Search for the cell housing the specified text and yield its (X, Y) center coordinate. 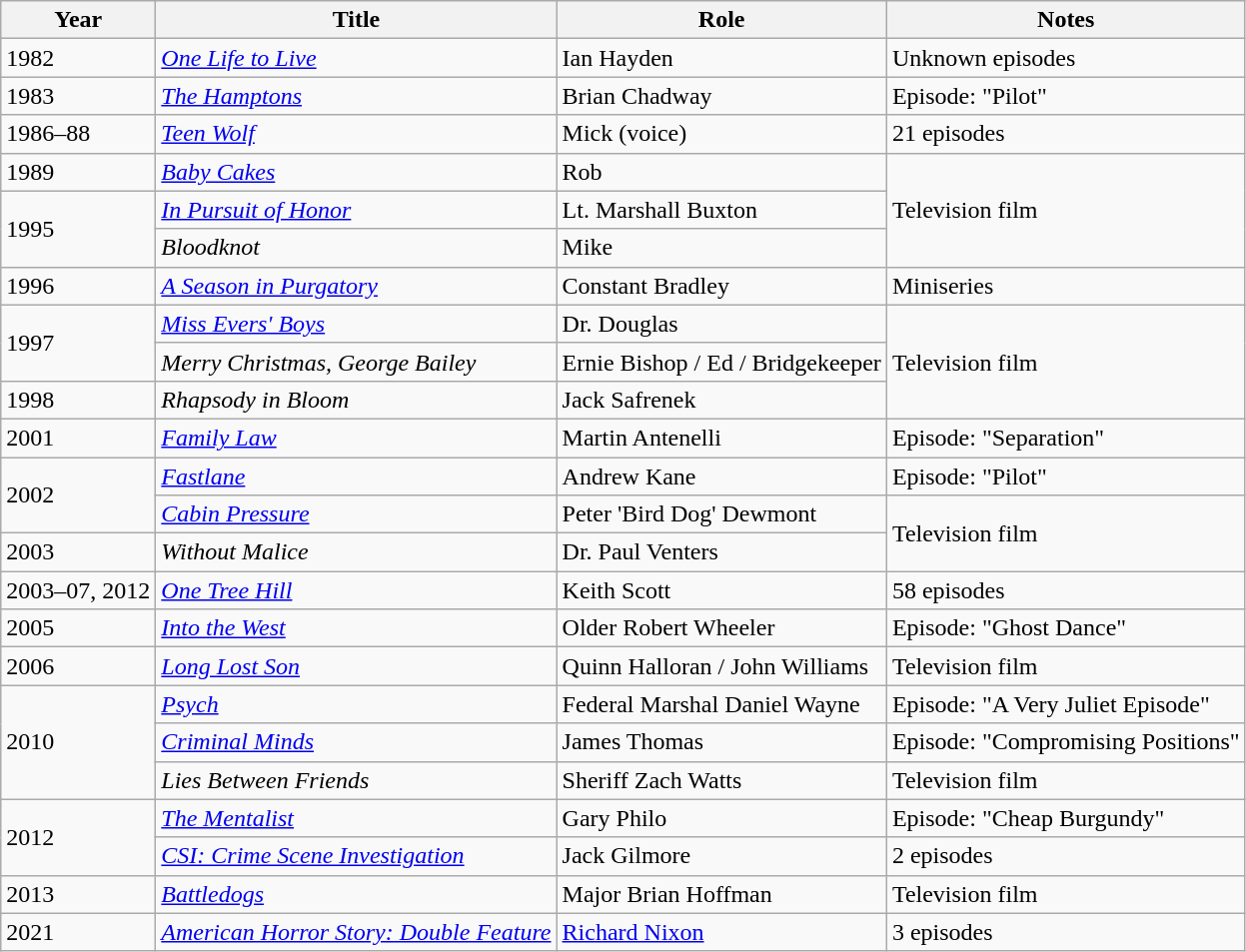
Unknown episodes (1065, 58)
Long Lost Son (356, 666)
Ernie Bishop / Ed / Bridgekeeper (721, 362)
Episode: "A Very Juliet Episode" (1065, 704)
2005 (78, 628)
1983 (78, 96)
Rhapsody in Bloom (356, 400)
2 episodes (1065, 856)
2003 (78, 552)
Keith Scott (721, 590)
1989 (78, 172)
1998 (78, 400)
Ian Hayden (721, 58)
The Mentalist (356, 818)
Miss Evers' Boys (356, 324)
2001 (78, 438)
1995 (78, 229)
1997 (78, 343)
Teen Wolf (356, 134)
2013 (78, 894)
2002 (78, 495)
21 episodes (1065, 134)
Lt. Marshall Buxton (721, 210)
Episode: "Cheap Burgundy" (1065, 818)
The Hamptons (356, 96)
1986–88 (78, 134)
Dr. Paul Venters (721, 552)
Mick (voice) (721, 134)
A Season in Purgatory (356, 286)
Peter 'Bird Dog' Dewmont (721, 514)
Andrew Kane (721, 476)
Lies Between Friends (356, 780)
Major Brian Hoffman (721, 894)
Constant Bradley (721, 286)
3 episodes (1065, 932)
Into the West (356, 628)
Rob (721, 172)
Family Law (356, 438)
Richard Nixon (721, 932)
Cabin Pressure (356, 514)
Episode: "Separation" (1065, 438)
Sheriff Zach Watts (721, 780)
CSI: Crime Scene Investigation (356, 856)
Baby Cakes (356, 172)
Quinn Halloran / John Williams (721, 666)
Year (78, 20)
1982 (78, 58)
Older Robert Wheeler (721, 628)
Episode: "Compromising Positions" (1065, 742)
Notes (1065, 20)
In Pursuit of Honor (356, 210)
James Thomas (721, 742)
One Life to Live (356, 58)
Criminal Minds (356, 742)
Role (721, 20)
Martin Antenelli (721, 438)
Battledogs (356, 894)
Without Malice (356, 552)
Merry Christmas, George Bailey (356, 362)
Brian Chadway (721, 96)
Fastlane (356, 476)
Miniseries (1065, 286)
58 episodes (1065, 590)
Episode: "Ghost Dance" (1065, 628)
2006 (78, 666)
Gary Philo (721, 818)
Title (356, 20)
Jack Safrenek (721, 400)
Dr. Douglas (721, 324)
Federal Marshal Daniel Wayne (721, 704)
One Tree Hill (356, 590)
Psych (356, 704)
2003–07, 2012 (78, 590)
2010 (78, 742)
1996 (78, 286)
Bloodknot (356, 248)
American Horror Story: Double Feature (356, 932)
Mike (721, 248)
2021 (78, 932)
2012 (78, 837)
Jack Gilmore (721, 856)
